Output the (X, Y) coordinate of the center of the cell containing the given text.  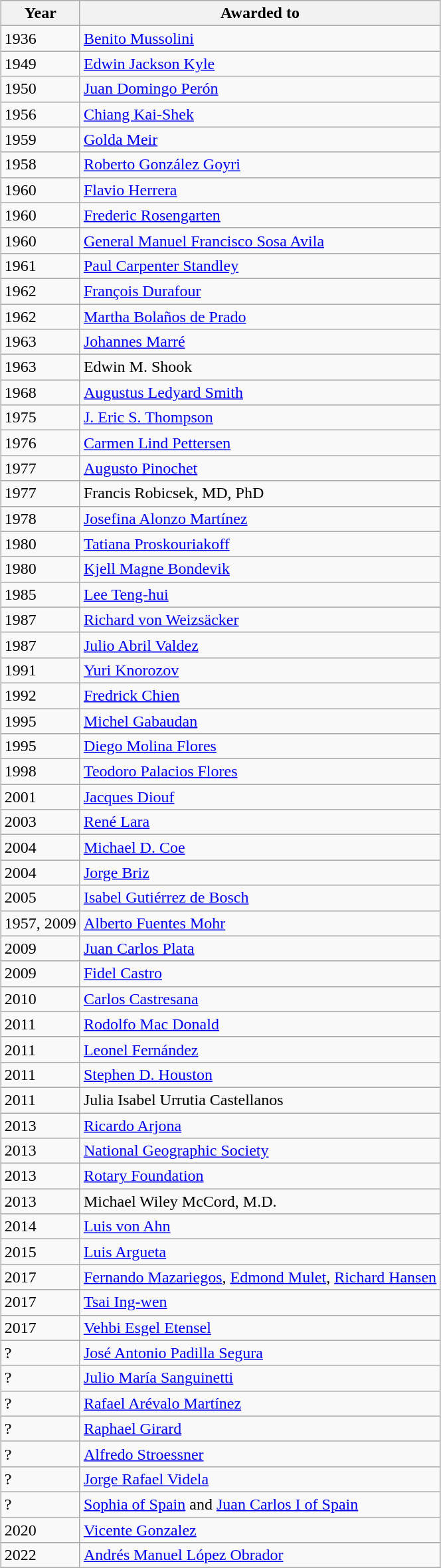
1958 (40, 165)
2001 (40, 797)
Stephen D. Houston (260, 1075)
Leonel Fernández (260, 1049)
Fidel Castro (260, 974)
1949 (40, 64)
1950 (40, 89)
Rafael Arévalo Martínez (260, 1403)
2005 (40, 898)
Diego Molina Flores (260, 746)
Golda Meir (260, 139)
Lee Teng-hui (260, 594)
Flavio Herrera (260, 190)
2015 (40, 1252)
Paul Carpenter Standley (260, 266)
Michel Gabaudan (260, 721)
Julia Isabel Urrutia Castellanos (260, 1100)
Johannes Marré (260, 342)
2022 (40, 1555)
Julio Abril Valdez (260, 645)
José Antonio Padilla Segura (260, 1353)
Michael D. Coe (260, 847)
Roberto González Goyri (260, 165)
1975 (40, 418)
2014 (40, 1227)
Juan Domingo Perón (260, 89)
1985 (40, 594)
2010 (40, 999)
Jacques Diouf (260, 797)
1992 (40, 695)
Vicente Gonzalez (260, 1529)
Andrés Manuel López Obrador (260, 1555)
Josefina Alonzo Martínez (260, 519)
Edwin M. Shook (260, 367)
National Geographic Society (260, 1151)
1936 (40, 39)
Jorge Briz (260, 873)
Awarded to (260, 13)
Francis Robicsek, MD, PhD (260, 493)
Tsai Ing-wen (260, 1302)
Luis von Ahn (260, 1227)
Martha Bolaños de Prado (260, 317)
François Durafour (260, 291)
Yuri Knorozov (260, 670)
1956 (40, 114)
1998 (40, 772)
Chiang Kai-Shek (260, 114)
Vehbi Esgel Etensel (260, 1328)
René Lara (260, 822)
Sophia of Spain and Juan Carlos I of Spain (260, 1504)
Carmen Lind Pettersen (260, 443)
Isabel Gutiérrez de Bosch (260, 898)
Richard von Weizsäcker (260, 620)
Fredrick Chien (260, 695)
Michael Wiley McCord, M.D. (260, 1201)
Luis Argueta (260, 1252)
Julio María Sanguinetti (260, 1378)
1978 (40, 519)
Augustus Ledyard Smith (260, 392)
Edwin Jackson Kyle (260, 64)
Alberto Fuentes Mohr (260, 923)
1961 (40, 266)
Alfredo Stroessner (260, 1454)
Carlos Castresana (260, 999)
1976 (40, 443)
Augusto Pinochet (260, 468)
1957, 2009 (40, 923)
Frederic Rosengarten (260, 215)
Benito Mussolini (260, 39)
1991 (40, 670)
Fernando Mazariegos, Edmond Mulet, Richard Hansen (260, 1277)
2003 (40, 822)
Juan Carlos Plata (260, 948)
Jorge Rafael Videla (260, 1479)
1959 (40, 139)
Rotary Foundation (260, 1176)
J. Eric S. Thompson (260, 418)
Kjell Magne Bondevik (260, 569)
Teodoro Palacios Flores (260, 772)
Year (40, 13)
Raphael Girard (260, 1429)
2020 (40, 1529)
Rodolfo Mac Donald (260, 1024)
General Manuel Francisco Sosa Avila (260, 240)
1968 (40, 392)
Ricardo Arjona (260, 1126)
Tatiana Proskouriakoff (260, 544)
